Extract the (X, Y) coordinate from the center of the cell holding the provided text.  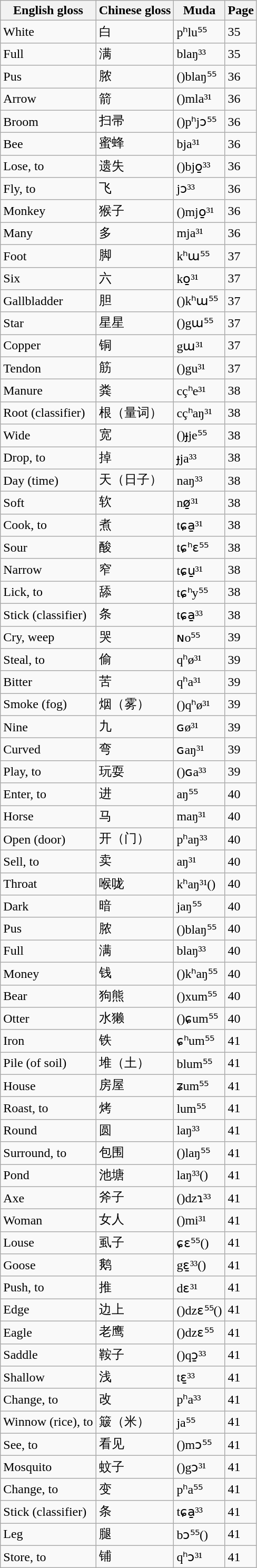
蜜蜂 (135, 144)
()laŋ⁵⁵ (199, 1153)
窄 (135, 570)
酸 (135, 548)
水獭 (135, 1019)
根（量词） (135, 413)
Iron (48, 1041)
maŋ³¹ (199, 817)
Play, to (48, 771)
Round (48, 1131)
Bee (48, 144)
()mi³¹ (199, 1220)
()ɕum⁵⁵ (199, 1019)
Chinese gloss (135, 11)
飞 (135, 189)
Sour (48, 548)
naŋ³³ (199, 481)
cçʰe³¹ (199, 391)
ɴo⁵⁵ (199, 638)
开（门） (135, 839)
哭 (135, 638)
Arrow (48, 99)
弯 (135, 749)
狗熊 (135, 996)
()gɔ³¹ (199, 1467)
()qʰø³¹ (199, 705)
老鹰 (135, 1332)
Gallbladder (48, 301)
Smoke (fog) (48, 705)
Nine (48, 727)
aŋ⁵⁵ (199, 795)
煮 (135, 525)
天（日子） (135, 481)
()ɢa³³ (199, 771)
()dzɛ⁵⁵ (199, 1332)
House (48, 1085)
Saddle (48, 1355)
tɛ̱³³ (199, 1377)
qʰø³¹ (199, 660)
Goose (48, 1266)
苦 (135, 682)
Drop, to (48, 458)
ɕɛ⁵⁵() (199, 1242)
ɢaŋ³¹ (199, 749)
tɕa̱³¹ (199, 525)
pʰa⁵⁵ (199, 1489)
铁 (135, 1041)
tɕʰy⁵⁵ (199, 592)
()gɯ⁵⁵ (199, 324)
Pond (48, 1176)
玩耍 (135, 771)
遗失 (135, 166)
()mla³¹ (199, 99)
粪 (135, 391)
Shallow (48, 1377)
Soft (48, 503)
推 (135, 1288)
包围 (135, 1153)
鞍子 (135, 1355)
铜 (135, 346)
Page (241, 11)
猴子 (135, 211)
Sell, to (48, 862)
Otter (48, 1019)
laŋ³³() (199, 1176)
Root (classifier) (48, 413)
Muda (199, 11)
Axe (48, 1198)
圆 (135, 1131)
()qɔ̱³³ (199, 1355)
lum⁵⁵ (199, 1109)
()mjo̱³¹ (199, 211)
喉咙 (135, 884)
簸（米） (135, 1423)
马 (135, 817)
Store, to (48, 1556)
tɕu̱³¹ (199, 570)
Surround, to (48, 1153)
Tendon (48, 368)
鹅 (135, 1266)
ɟja³³ (199, 458)
铺 (135, 1556)
()pʰjɔ⁵⁵ (199, 121)
See, to (48, 1445)
()dzɛ⁵⁵() (199, 1310)
pʰaŋ³³ (199, 839)
Copper (48, 346)
()ɟje⁵⁵ (199, 435)
blum⁵⁵ (199, 1063)
White (48, 32)
变 (135, 1489)
Woman (48, 1220)
Push, to (48, 1288)
ɕʰum⁵⁵ (199, 1041)
掉 (135, 458)
Cook, to (48, 525)
房屋 (135, 1085)
pʰlu⁵⁵ (199, 32)
软 (135, 503)
烤 (135, 1109)
Wide (48, 435)
pʰa³³ (199, 1399)
偷 (135, 660)
Roast, to (48, 1109)
多 (135, 234)
改 (135, 1399)
浅 (135, 1377)
qʰɔ³¹ (199, 1556)
Money (48, 974)
Dark (48, 906)
堆（土） (135, 1063)
钱 (135, 974)
()mɔ⁵⁵ (199, 1445)
宽 (135, 435)
斧子 (135, 1198)
Throat (48, 884)
ko̱³¹ (199, 278)
胆 (135, 301)
English gloss (48, 11)
laŋ³³ (199, 1131)
Open (door) (48, 839)
女人 (135, 1220)
Cry, weep (48, 638)
Lick, to (48, 592)
Broom (48, 121)
gɛ̱³³() (199, 1266)
筋 (135, 368)
gɯ³¹ (199, 346)
bja³¹ (199, 144)
dɛ³¹ (199, 1288)
ɢø³¹ (199, 727)
Manure (48, 391)
tɕʰɛ⁵⁵ (199, 548)
()bjo̱³³ (199, 166)
Star (48, 324)
()xum⁵⁵ (199, 996)
Bear (48, 996)
舔 (135, 592)
边上 (135, 1310)
Lose, to (48, 166)
池塘 (135, 1176)
Steal, to (48, 660)
Enter, to (48, 795)
扫帚 (135, 121)
nø̱³¹ (199, 503)
Fly, to (48, 189)
qʰa³¹ (199, 682)
虱子 (135, 1242)
()kʰaŋ⁵⁵ (199, 974)
Louse (48, 1242)
Monkey (48, 211)
Leg (48, 1534)
Pile (of soil) (48, 1063)
白 (135, 32)
Eagle (48, 1332)
aŋ³¹ (199, 862)
jaŋ⁵⁵ (199, 906)
看见 (135, 1445)
卖 (135, 862)
箭 (135, 99)
ʑum⁵⁵ (199, 1085)
Many (48, 234)
Winnow (rice), to (48, 1423)
bɔ⁵⁵() (199, 1534)
ja⁵⁵ (199, 1423)
jɔ³³ (199, 189)
Narrow (48, 570)
六 (135, 278)
Six (48, 278)
()kʰɯ⁵⁵ (199, 301)
()dzɿ³³ (199, 1198)
九 (135, 727)
烟（雾） (135, 705)
()gu³¹ (199, 368)
脚 (135, 256)
Foot (48, 256)
Edge (48, 1310)
腿 (135, 1534)
kʰaŋ³¹() (199, 884)
cçʰaŋ³¹ (199, 413)
Horse (48, 817)
Bitter (48, 682)
进 (135, 795)
星星 (135, 324)
Mosquito (48, 1467)
Curved (48, 749)
kʰɯ⁵⁵ (199, 256)
Day (time) (48, 481)
mja³¹ (199, 234)
蚊子 (135, 1467)
暗 (135, 906)
